Extract the (x, y) coordinate from the center of the cell holding the provided text.  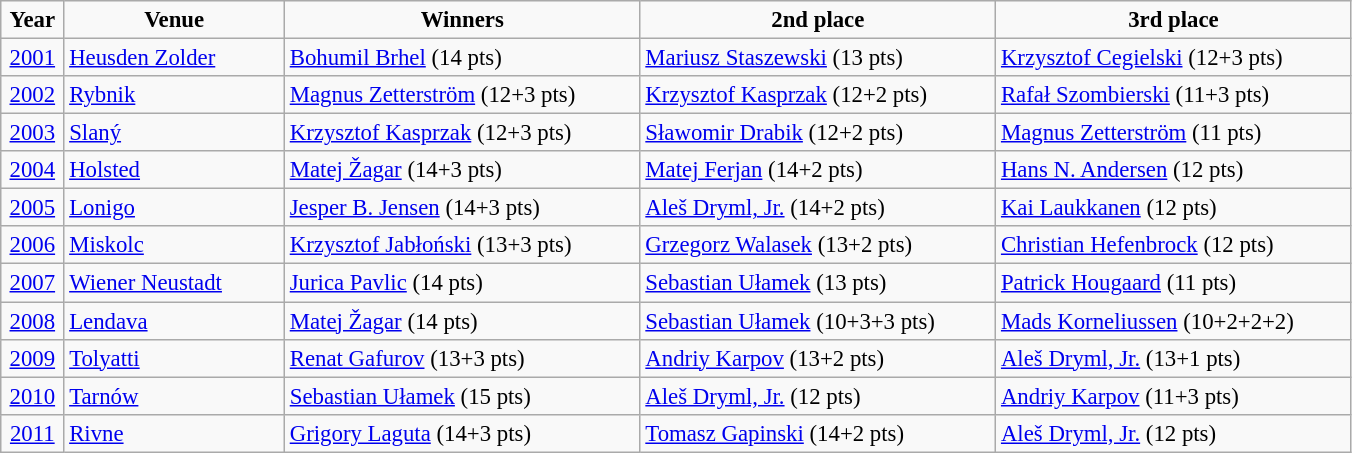
Winners (462, 20)
Krzysztof Kasprzak (12+3 pts) (462, 133)
Lendava (174, 321)
Venue (174, 20)
2009 (32, 358)
2007 (32, 283)
Bohumil Brhel (14 pts) (462, 58)
2008 (32, 321)
Year (32, 20)
2nd place (818, 20)
Lonigo (174, 208)
Slaný (174, 133)
Holsted (174, 170)
Tarnów (174, 396)
Matej Ferjan (14+2 pts) (818, 170)
Matej Žagar (14+3 pts) (462, 170)
Tomasz Gapinski (14+2 pts) (818, 433)
2010 (32, 396)
Jurica Pavlic (14 pts) (462, 283)
Christian Hefenbrock (12 pts) (1174, 245)
Sławomir Drabik (12+2 pts) (818, 133)
Mariusz Staszewski (13 pts) (818, 58)
Sebastian Ułamek (13 pts) (818, 283)
Magnus Zetterström (12+3 pts) (462, 95)
Wiener Neustadt (174, 283)
Andriy Karpov (11+3 pts) (1174, 396)
Heusden Zolder (174, 58)
Tolyatti (174, 358)
Magnus Zetterström (11 pts) (1174, 133)
Rafał Szombierski (11+3 pts) (1174, 95)
Jesper B. Jensen (14+3 pts) (462, 208)
Sebastian Ułamek (10+3+3 pts) (818, 321)
Rivne (174, 433)
Krzysztof Jabłoński (13+3 pts) (462, 245)
3rd place (1174, 20)
2002 (32, 95)
2004 (32, 170)
Aleš Dryml, Jr. (13+1 pts) (1174, 358)
Andriy Karpov (13+2 pts) (818, 358)
Mads Korneliussen (10+2+2+2) (1174, 321)
2001 (32, 58)
Rybnik (174, 95)
Patrick Hougaard (11 pts) (1174, 283)
2011 (32, 433)
Grzegorz Walasek (13+2 pts) (818, 245)
2006 (32, 245)
Krzysztof Cegielski (12+3 pts) (1174, 58)
2005 (32, 208)
Renat Gafurov (13+3 pts) (462, 358)
Hans N. Andersen (12 pts) (1174, 170)
Kai Laukkanen (12 pts) (1174, 208)
2003 (32, 133)
Matej Žagar (14 pts) (462, 321)
Miskolc (174, 245)
Grigory Laguta (14+3 pts) (462, 433)
Krzysztof Kasprzak (12+2 pts) (818, 95)
Aleš Dryml, Jr. (14+2 pts) (818, 208)
Sebastian Ułamek (15 pts) (462, 396)
